Detect which cell encompasses the target text, then output its [x, y] center coordinate. 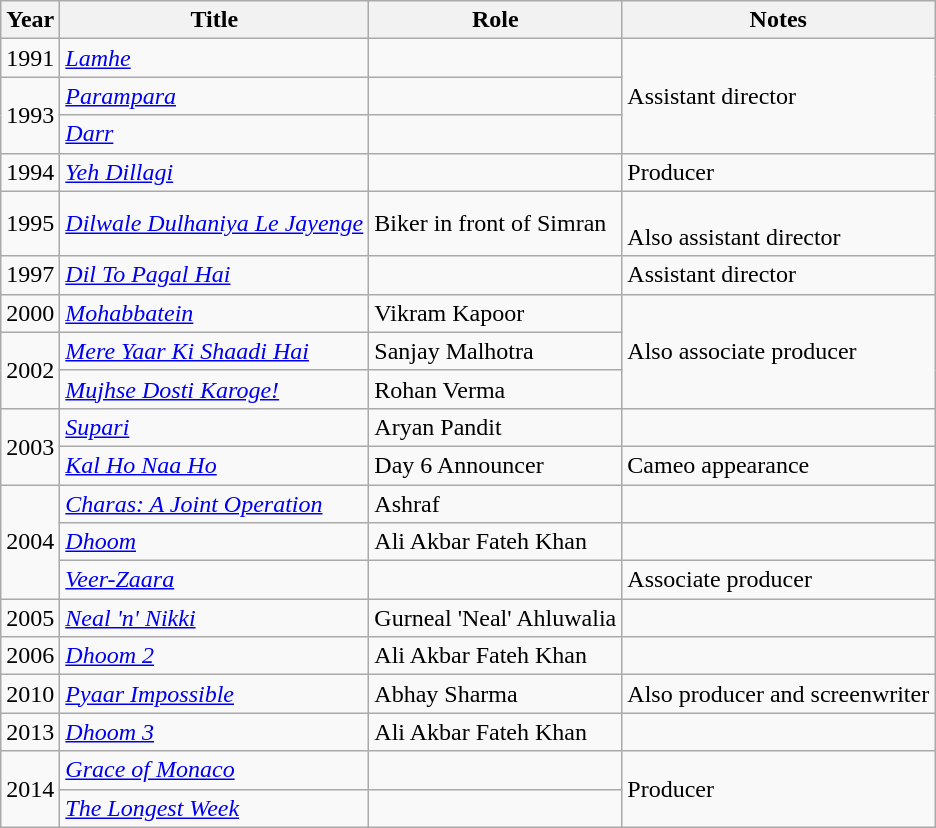
2003 [30, 446]
2014 [30, 789]
Mohabbatein [214, 313]
Title [214, 20]
1994 [30, 172]
Vikram Kapoor [496, 313]
Mere Yaar Ki Shaadi Hai [214, 351]
Biker in front of Simran [496, 224]
1993 [30, 115]
Associate producer [778, 580]
Supari [214, 427]
Kal Ho Naa Ho [214, 465]
Rohan Verma [496, 389]
Day 6 Announcer [496, 465]
Dhoom 3 [214, 732]
1997 [30, 275]
1995 [30, 224]
Lamhe [214, 58]
Also associate producer [778, 351]
Ashraf [496, 503]
2013 [30, 732]
2002 [30, 370]
Yeh Dillagi [214, 172]
Notes [778, 20]
Year [30, 20]
1991 [30, 58]
Also producer and screenwriter [778, 694]
Dhoom [214, 542]
Dhoom 2 [214, 656]
Cameo appearance [778, 465]
2004 [30, 541]
Gurneal 'Neal' Ahluwalia [496, 618]
Neal 'n' Nikki [214, 618]
Sanjay Malhotra [496, 351]
2005 [30, 618]
Also assistant director [778, 224]
2006 [30, 656]
Mujhse Dosti Karoge! [214, 389]
Parampara [214, 96]
Pyaar Impossible [214, 694]
Veer-Zaara [214, 580]
Darr [214, 134]
The Longest Week [214, 808]
Abhay Sharma [496, 694]
Dilwale Dulhaniya Le Jayenge [214, 224]
Charas: A Joint Operation [214, 503]
Role [496, 20]
Aryan Pandit [496, 427]
2000 [30, 313]
Grace of Monaco [214, 770]
Dil To Pagal Hai [214, 275]
2010 [30, 694]
